Capture the cell that displays the provided text and extract its [X, Y] central coordinate. 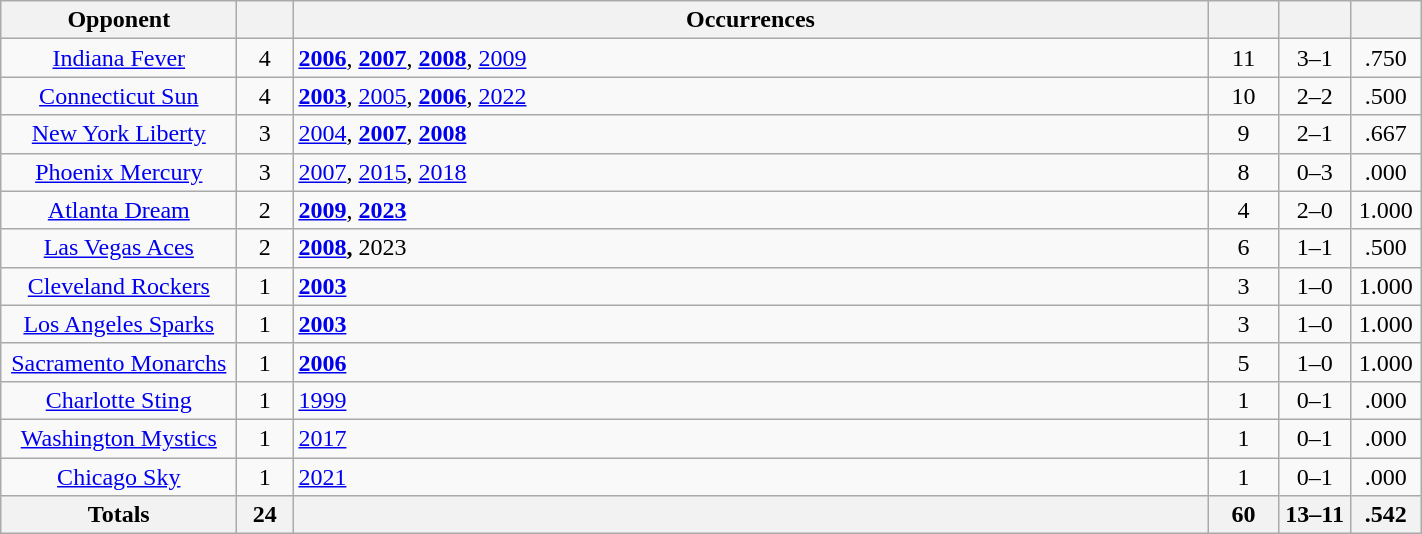
Sacramento Monarchs [119, 362]
13–11 [1314, 515]
9 [1244, 134]
2008, 2023 [750, 248]
.750 [1386, 58]
6 [1244, 248]
Opponent [119, 20]
Occurrences [750, 20]
1999 [750, 400]
2003, 2005, 2006, 2022 [750, 96]
2–1 [1314, 134]
Charlotte Sting [119, 400]
1–1 [1314, 248]
2–2 [1314, 96]
.667 [1386, 134]
.542 [1386, 515]
10 [1244, 96]
2004, 2007, 2008 [750, 134]
8 [1244, 172]
Connecticut Sun [119, 96]
Las Vegas Aces [119, 248]
11 [1244, 58]
Totals [119, 515]
Cleveland Rockers [119, 286]
2–0 [1314, 210]
2017 [750, 438]
Washington Mystics [119, 438]
2021 [750, 477]
Los Angeles Sparks [119, 324]
60 [1244, 515]
3–1 [1314, 58]
5 [1244, 362]
Indiana Fever [119, 58]
2007, 2015, 2018 [750, 172]
2006, 2007, 2008, 2009 [750, 58]
New York Liberty [119, 134]
Phoenix Mercury [119, 172]
Atlanta Dream [119, 210]
2006 [750, 362]
2009, 2023 [750, 210]
0–3 [1314, 172]
24 [265, 515]
Chicago Sky [119, 477]
